Locate the cell with the specified text and output its (x, y) center coordinate. 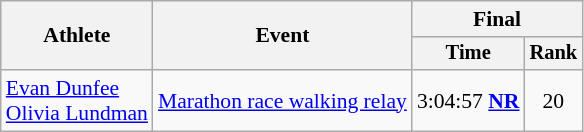
Evan DunfeeOlivia Lundman (77, 100)
Time (468, 54)
Rank (554, 54)
3:04:57 NR (468, 100)
20 (554, 100)
Athlete (77, 36)
Marathon race walking relay (282, 100)
Event (282, 36)
Final (497, 19)
